Scan for the cell matching the given text and deliver its [X, Y] coordinate at center. 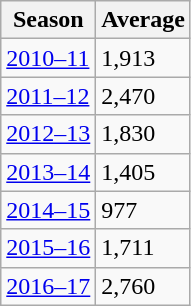
2,760 [144, 286]
1,405 [144, 172]
1,913 [144, 58]
2016–17 [48, 286]
2015–16 [48, 248]
Season [48, 20]
1,711 [144, 248]
2013–14 [48, 172]
2012–13 [48, 134]
2010–11 [48, 58]
2011–12 [48, 96]
2014–15 [48, 210]
2,470 [144, 96]
1,830 [144, 134]
977 [144, 210]
Average [144, 20]
